Determine the [X, Y] coordinate at the center of the cell enclosing the given text.  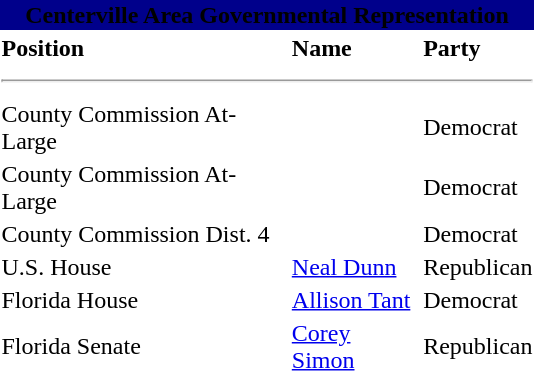
Name [354, 48]
Neal Dunn [354, 267]
Republican [478, 267]
Centerville Area Governmental Representation [267, 15]
County Commission Dist. 4 [144, 234]
Florida House [144, 300]
Allison Tant [354, 300]
Position [144, 48]
Party [478, 48]
U.S. House [144, 267]
